Scan for the cell matching the given text and deliver its [x, y] coordinate at center. 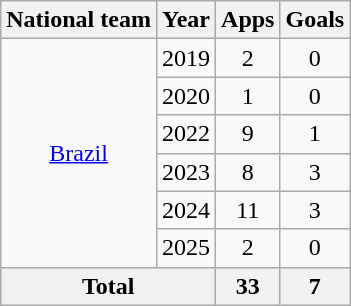
Year [186, 20]
11 [248, 210]
2019 [186, 58]
Goals [315, 20]
Total [108, 286]
2025 [186, 248]
2022 [186, 134]
2023 [186, 172]
Brazil [79, 153]
33 [248, 286]
Apps [248, 20]
2024 [186, 210]
National team [79, 20]
9 [248, 134]
2020 [186, 96]
7 [315, 286]
8 [248, 172]
